Scan for the cell matching the given text and deliver its (x, y) coordinate at center. 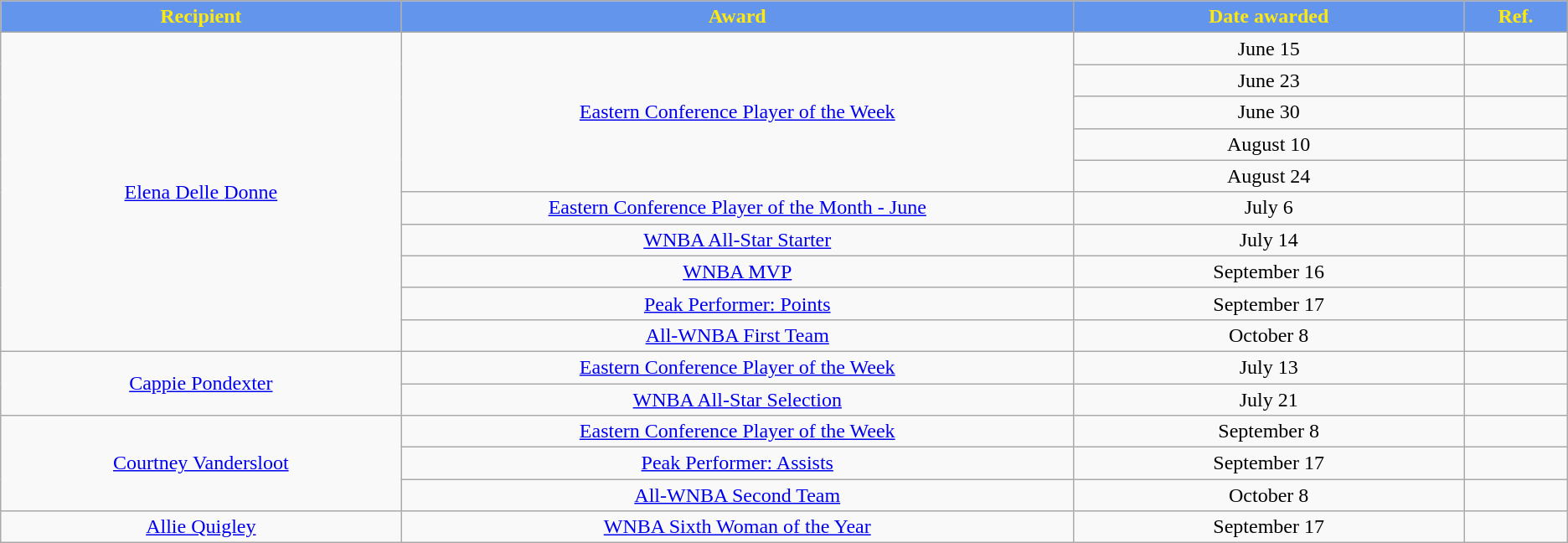
June 30 (1269, 112)
Ref. (1516, 17)
June 23 (1269, 80)
July 13 (1269, 367)
Cappie Pondexter (201, 383)
Allie Quigley (201, 527)
June 15 (1269, 49)
July 6 (1269, 208)
All-WNBA First Team (737, 335)
September 8 (1269, 432)
September 16 (1269, 271)
WNBA All-Star Selection (737, 400)
Award (737, 17)
All-WNBA Second Team (737, 495)
July 21 (1269, 400)
Courtney Vandersloot (201, 463)
Peak Performer: Assists (737, 463)
Elena Delle Donne (201, 193)
July 14 (1269, 240)
Date awarded (1269, 17)
Peak Performer: Points (737, 303)
Recipient (201, 17)
Eastern Conference Player of the Month - June (737, 208)
August 24 (1269, 176)
WNBA MVP (737, 271)
WNBA All-Star Starter (737, 240)
August 10 (1269, 144)
WNBA Sixth Woman of the Year (737, 527)
